Provide the [X, Y] coordinate of the cell's center where the given text is located.  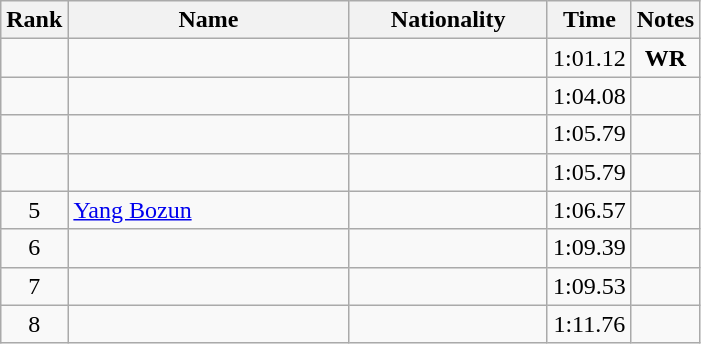
1:01.12 [589, 58]
1:11.76 [589, 324]
1:06.57 [589, 210]
Yang Bozun [208, 210]
Name [208, 20]
Rank [34, 20]
WR [665, 58]
1:04.08 [589, 96]
1:09.39 [589, 248]
Nationality [448, 20]
Time [589, 20]
8 [34, 324]
7 [34, 286]
5 [34, 210]
6 [34, 248]
Notes [665, 20]
1:09.53 [589, 286]
